Locate the cell with the specified text and output its (x, y) center coordinate. 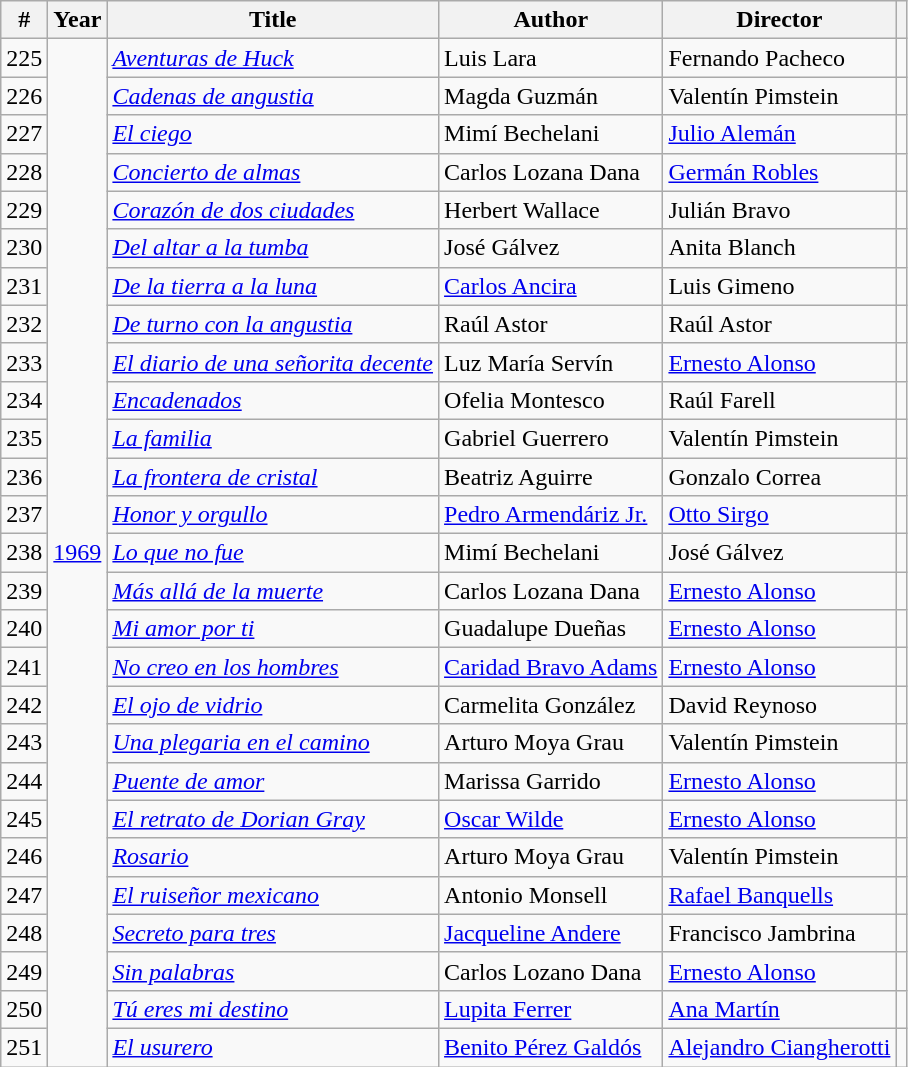
Year (78, 20)
Author (551, 20)
Julio Alemán (780, 134)
240 (24, 629)
Tú eres mi destino (273, 1009)
Una plegaria en el camino (273, 743)
Mi amor por ti (273, 629)
236 (24, 477)
Alejandro Ciangherotti (780, 1047)
Anita Blanch (780, 248)
Puente de amor (273, 781)
248 (24, 933)
Más allá de la muerte (273, 591)
245 (24, 819)
Guadalupe Dueñas (551, 629)
238 (24, 553)
250 (24, 1009)
241 (24, 667)
Gonzalo Correa (780, 477)
232 (24, 324)
Del altar a la tumba (273, 248)
Marissa Garrido (551, 781)
246 (24, 857)
Luis Gimeno (780, 286)
Rosario (273, 857)
Carmelita González (551, 705)
De turno con la angustia (273, 324)
La frontera de cristal (273, 477)
251 (24, 1047)
El ojo de vidrio (273, 705)
Magda Guzmán (551, 96)
No creo en los hombres (273, 667)
Julián Bravo (780, 210)
Encadenados (273, 400)
Ana Martín (780, 1009)
Lupita Ferrer (551, 1009)
Pedro Armendáriz Jr. (551, 515)
242 (24, 705)
235 (24, 438)
Otto Sirgo (780, 515)
Carlos Ancira (551, 286)
Gabriel Guerrero (551, 438)
La familia (273, 438)
Honor y orgullo (273, 515)
234 (24, 400)
228 (24, 172)
Fernando Pacheco (780, 58)
El ciego (273, 134)
Antonio Monsell (551, 895)
226 (24, 96)
Luis Lara (551, 58)
Rafael Banquells (780, 895)
# (24, 20)
Sin palabras (273, 971)
1969 (78, 553)
229 (24, 210)
Secreto para tres (273, 933)
Cadenas de angustia (273, 96)
244 (24, 781)
De la tierra a la luna (273, 286)
Title (273, 20)
Francisco Jambrina (780, 933)
David Reynoso (780, 705)
233 (24, 362)
El ruiseñor mexicano (273, 895)
El retrato de Dorian Gray (273, 819)
231 (24, 286)
247 (24, 895)
Luz María Servín (551, 362)
Aventuras de Huck (273, 58)
Caridad Bravo Adams (551, 667)
Benito Pérez Galdós (551, 1047)
Herbert Wallace (551, 210)
El diario de una señorita decente (273, 362)
El usurero (273, 1047)
239 (24, 591)
Oscar Wilde (551, 819)
243 (24, 743)
Director (780, 20)
Jacqueline Andere (551, 933)
Ofelia Montesco (551, 400)
Concierto de almas (273, 172)
230 (24, 248)
Raúl Farell (780, 400)
227 (24, 134)
Beatriz Aguirre (551, 477)
Germán Robles (780, 172)
225 (24, 58)
Carlos Lozano Dana (551, 971)
Corazón de dos ciudades (273, 210)
249 (24, 971)
237 (24, 515)
Lo que no fue (273, 553)
